Scan for the cell matching the given text and deliver its [x, y] coordinate at center. 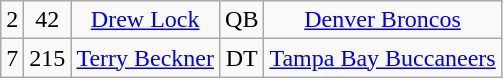
215 [48, 58]
2 [12, 20]
QB [242, 20]
DT [242, 58]
Terry Beckner [146, 58]
Drew Lock [146, 20]
42 [48, 20]
Denver Broncos [382, 20]
Tampa Bay Buccaneers [382, 58]
7 [12, 58]
